Locate the cell with the specified text and output its [X, Y] center coordinate. 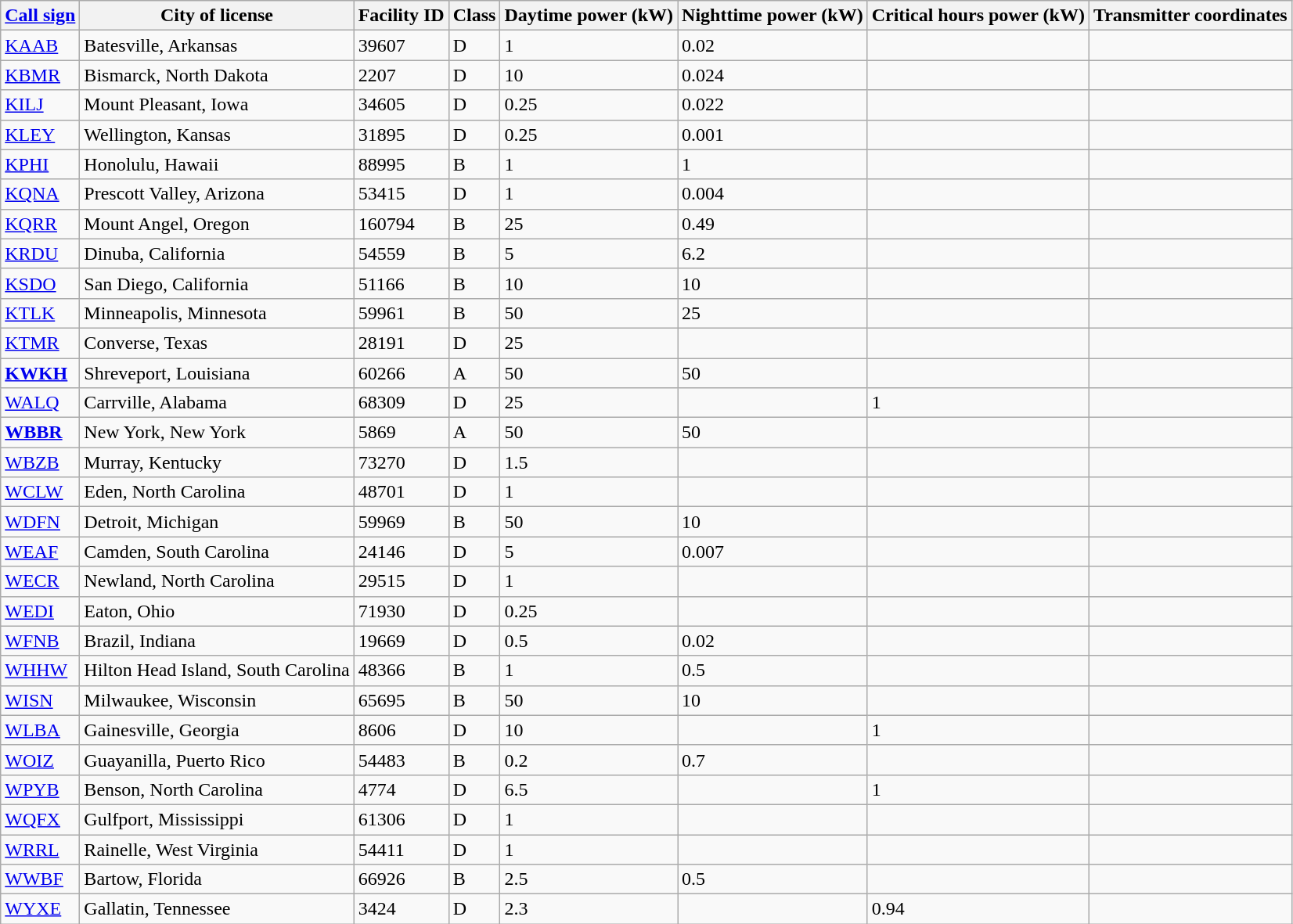
28191 [401, 343]
Mount Angel, Oregon [217, 224]
2207 [401, 75]
88995 [401, 164]
WBZB [41, 462]
Hilton Head Island, South Carolina [217, 671]
Critical hours power (kW) [978, 16]
34605 [401, 105]
Rainelle, West Virginia [217, 849]
WOIZ [41, 760]
Carrville, Alabama [217, 403]
Transmitter coordinates [1190, 16]
Camden, South Carolina [217, 552]
8606 [401, 730]
WECR [41, 581]
City of license [217, 16]
60266 [401, 373]
0.49 [773, 224]
Nighttime power (kW) [773, 16]
0.007 [773, 552]
0.004 [773, 194]
KQRR [41, 224]
0.7 [773, 760]
0.2 [589, 760]
5869 [401, 433]
54411 [401, 849]
WLBA [41, 730]
39607 [401, 45]
KRDU [41, 253]
KTLK [41, 313]
66926 [401, 879]
WHHW [41, 671]
New York, New York [217, 433]
65695 [401, 700]
Minneapolis, Minnesota [217, 313]
160794 [401, 224]
San Diego, California [217, 283]
48366 [401, 671]
Newland, North Carolina [217, 581]
Converse, Texas [217, 343]
KTMR [41, 343]
73270 [401, 462]
Mount Pleasant, Iowa [217, 105]
59969 [401, 522]
Dinuba, California [217, 253]
19669 [401, 641]
WPYB [41, 789]
6.2 [773, 253]
Batesville, Arkansas [217, 45]
WALQ [41, 403]
2.5 [589, 879]
WBBR [41, 433]
WEDI [41, 611]
51166 [401, 283]
1.5 [589, 462]
0.001 [773, 135]
0.94 [978, 909]
68309 [401, 403]
Honolulu, Hawaii [217, 164]
Bartow, Florida [217, 879]
Prescott Valley, Arizona [217, 194]
WISN [41, 700]
KLEY [41, 135]
2.3 [589, 909]
54559 [401, 253]
WEAF [41, 552]
0.024 [773, 75]
6.5 [589, 789]
KPHI [41, 164]
Wellington, Kansas [217, 135]
WDFN [41, 522]
29515 [401, 581]
WQFX [41, 819]
Shreveport, Louisiana [217, 373]
WYXE [41, 909]
Brazil, Indiana [217, 641]
KBMR [41, 75]
Call sign [41, 16]
WFNB [41, 641]
61306 [401, 819]
Gulfport, Mississippi [217, 819]
48701 [401, 492]
KILJ [41, 105]
53415 [401, 194]
KSDO [41, 283]
Detroit, Michigan [217, 522]
4774 [401, 789]
WRRL [41, 849]
Daytime power (kW) [589, 16]
Eden, North Carolina [217, 492]
Eaton, Ohio [217, 611]
31895 [401, 135]
Facility ID [401, 16]
Gainesville, Georgia [217, 730]
0.022 [773, 105]
Bismarck, North Dakota [217, 75]
3424 [401, 909]
WWBF [41, 879]
24146 [401, 552]
Murray, Kentucky [217, 462]
71930 [401, 611]
Guayanilla, Puerto Rico [217, 760]
Benson, North Carolina [217, 789]
54483 [401, 760]
Class [474, 16]
KWKH [41, 373]
KAAB [41, 45]
WCLW [41, 492]
KQNA [41, 194]
Milwaukee, Wisconsin [217, 700]
59961 [401, 313]
Gallatin, Tennessee [217, 909]
